Find where the given text appears and provide that cell's center as (X, Y) coordinate. 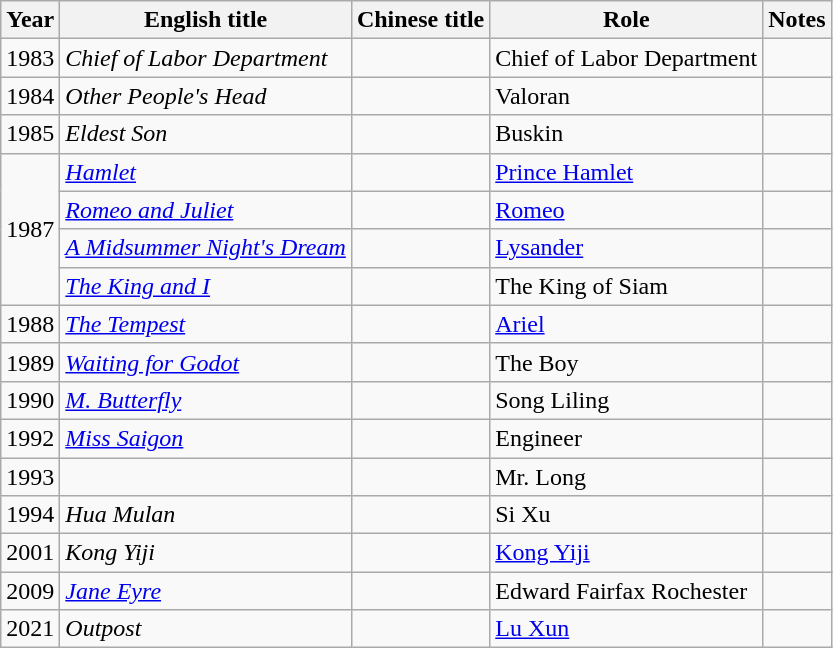
2001 (30, 553)
Prince Hamlet (626, 172)
Edward Fairfax Rochester (626, 591)
The King and I (206, 286)
Hamlet (206, 172)
Hua Mulan (206, 515)
Other People's Head (206, 96)
The Tempest (206, 324)
1984 (30, 96)
Engineer (626, 438)
Miss Saigon (206, 438)
1990 (30, 400)
Eldest Son (206, 134)
Romeo and Juliet (206, 210)
1987 (30, 229)
Lysander (626, 248)
Buskin (626, 134)
Si Xu (626, 515)
1989 (30, 362)
1992 (30, 438)
Notes (797, 20)
1983 (30, 58)
A Midsummer Night's Dream (206, 248)
Romeo (626, 210)
1988 (30, 324)
Mr. Long (626, 477)
Valoran (626, 96)
Chinese title (420, 20)
2021 (30, 629)
M. Butterfly (206, 400)
1993 (30, 477)
Jane Eyre (206, 591)
Ariel (626, 324)
English title (206, 20)
Lu Xun (626, 629)
Role (626, 20)
Song Liling (626, 400)
Waiting for Godot (206, 362)
Year (30, 20)
The King of Siam (626, 286)
The Boy (626, 362)
Outpost (206, 629)
1994 (30, 515)
1985 (30, 134)
2009 (30, 591)
